Determine the [x, y] coordinate at the center of the cell enclosing the given text.  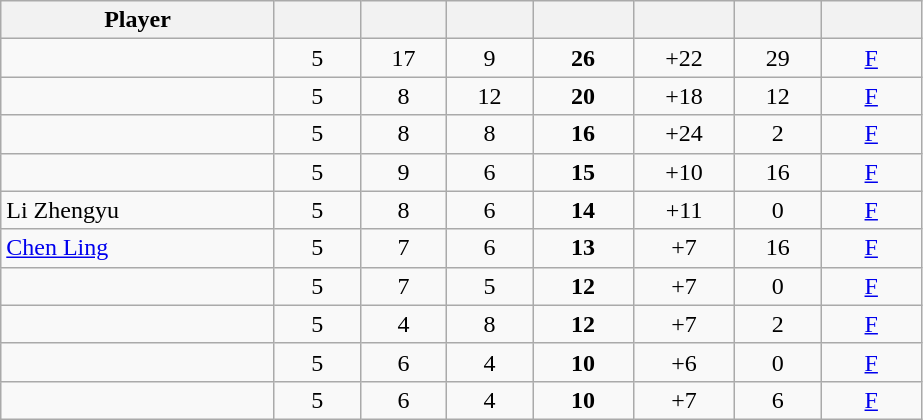
13 [582, 248]
+6 [684, 362]
29 [778, 58]
15 [582, 172]
20 [582, 96]
+10 [684, 172]
14 [582, 210]
+24 [684, 134]
26 [582, 58]
17 [403, 58]
Player [138, 20]
+22 [684, 58]
+18 [684, 96]
+11 [684, 210]
Chen Ling [138, 248]
Li Zhengyu [138, 210]
